Capture the cell that displays the provided text and extract its [X, Y] central coordinate. 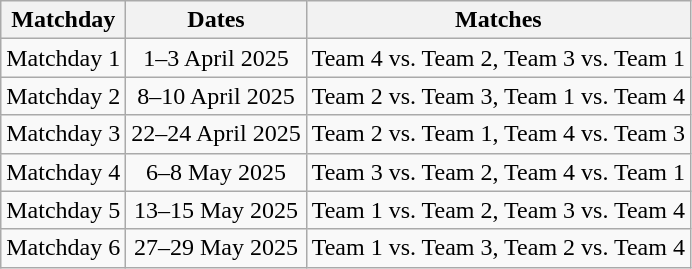
Team 2 vs. Team 3, Team 1 vs. Team 4 [498, 96]
Team 2 vs. Team 1, Team 4 vs. Team 3 [498, 134]
Team 4 vs. Team 2, Team 3 vs. Team 1 [498, 58]
Matchday 3 [64, 134]
Dates [216, 20]
13–15 May 2025 [216, 210]
Team 3 vs. Team 2, Team 4 vs. Team 1 [498, 172]
Team 1 vs. Team 2, Team 3 vs. Team 4 [498, 210]
Matchday 6 [64, 248]
Matchday 1 [64, 58]
Matchday 4 [64, 172]
Matchday 2 [64, 96]
Team 1 vs. Team 3, Team 2 vs. Team 4 [498, 248]
27–29 May 2025 [216, 248]
6–8 May 2025 [216, 172]
1–3 April 2025 [216, 58]
Matchday 5 [64, 210]
Matches [498, 20]
Matchday [64, 20]
22–24 April 2025 [216, 134]
8–10 April 2025 [216, 96]
